For the text-containing cell, return its midpoint in [x, y] coordinate format. 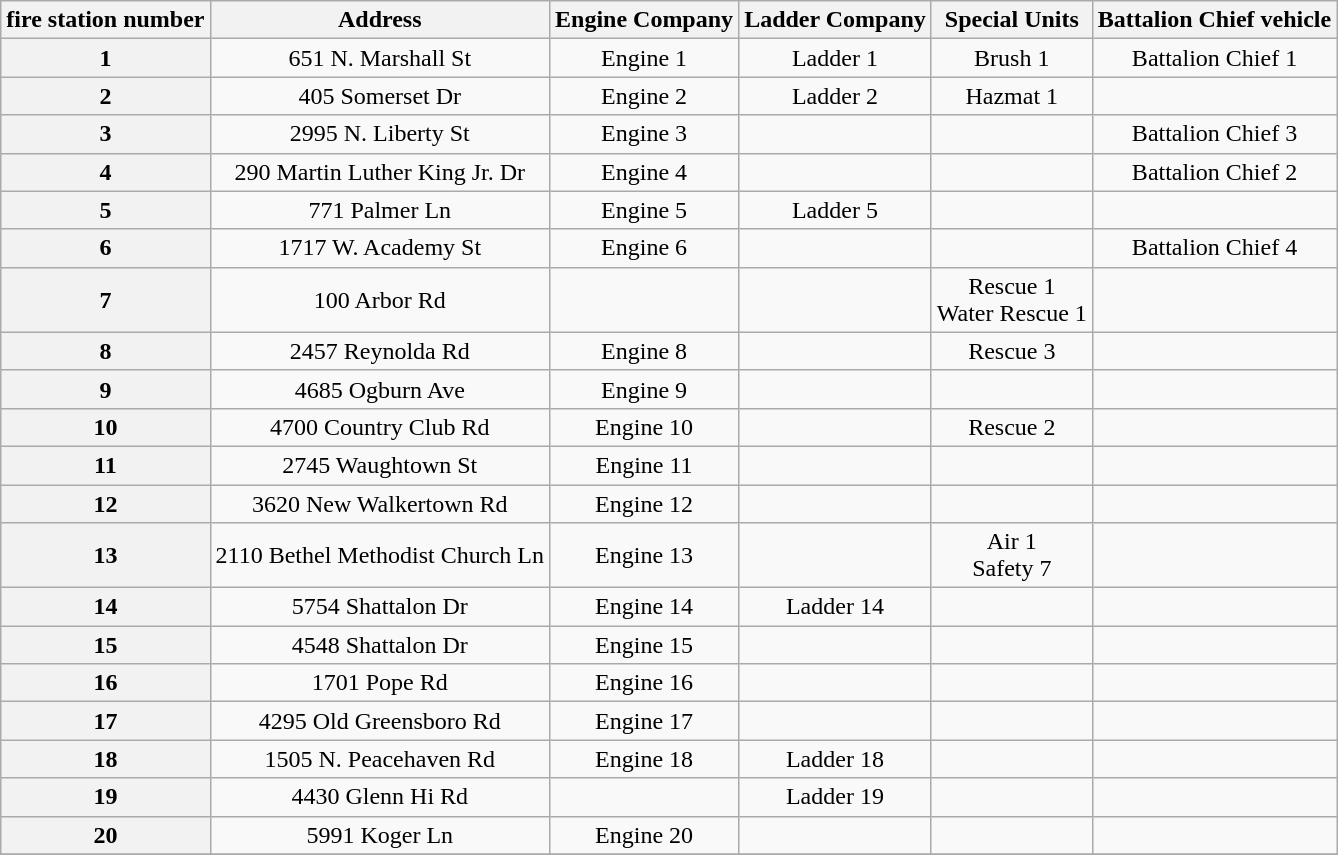
fire station number [106, 20]
Engine 18 [644, 759]
Battalion Chief 1 [1214, 58]
2995 N. Liberty St [380, 134]
Engine 3 [644, 134]
1505 N. Peacehaven Rd [380, 759]
Engine 15 [644, 645]
Engine 11 [644, 465]
Rescue 3 [1012, 351]
3 [106, 134]
20 [106, 835]
Engine 10 [644, 427]
16 [106, 683]
Ladder 2 [836, 96]
771 Palmer Ln [380, 210]
5 [106, 210]
5991 Koger Ln [380, 835]
Rescue 2 [1012, 427]
15 [106, 645]
8 [106, 351]
6 [106, 248]
Hazmat 1 [1012, 96]
Engine 1 [644, 58]
9 [106, 389]
4700 Country Club Rd [380, 427]
Battalion Chief 2 [1214, 172]
12 [106, 503]
Ladder 18 [836, 759]
Engine 14 [644, 607]
Engine 13 [644, 556]
Battalion Chief vehicle [1214, 20]
17 [106, 721]
Engine 9 [644, 389]
13 [106, 556]
2745 Waughtown St [380, 465]
4295 Old Greensboro Rd [380, 721]
Engine 20 [644, 835]
Engine 5 [644, 210]
Engine Company [644, 20]
3620 New Walkertown Rd [380, 503]
1701 Pope Rd [380, 683]
405 Somerset Dr [380, 96]
Engine 17 [644, 721]
100 Arbor Rd [380, 300]
1717 W. Academy St [380, 248]
19 [106, 797]
Engine 12 [644, 503]
14 [106, 607]
11 [106, 465]
Engine 6 [644, 248]
Rescue 1Water Rescue 1 [1012, 300]
Engine 4 [644, 172]
Engine 2 [644, 96]
4548 Shattalon Dr [380, 645]
651 N. Marshall St [380, 58]
Ladder 19 [836, 797]
5754 Shattalon Dr [380, 607]
Ladder Company [836, 20]
Engine 8 [644, 351]
10 [106, 427]
Engine 16 [644, 683]
Ladder 14 [836, 607]
Battalion Chief 4 [1214, 248]
2 [106, 96]
Ladder 5 [836, 210]
Ladder 1 [836, 58]
7 [106, 300]
1 [106, 58]
18 [106, 759]
Special Units [1012, 20]
Address [380, 20]
4685 Ogburn Ave [380, 389]
290 Martin Luther King Jr. Dr [380, 172]
2457 Reynolda Rd [380, 351]
4 [106, 172]
Air 1Safety 7 [1012, 556]
Brush 1 [1012, 58]
Battalion Chief 3 [1214, 134]
4430 Glenn Hi Rd [380, 797]
2110 Bethel Methodist Church Ln [380, 556]
